Capture the cell that displays the provided text and extract its (X, Y) central coordinate. 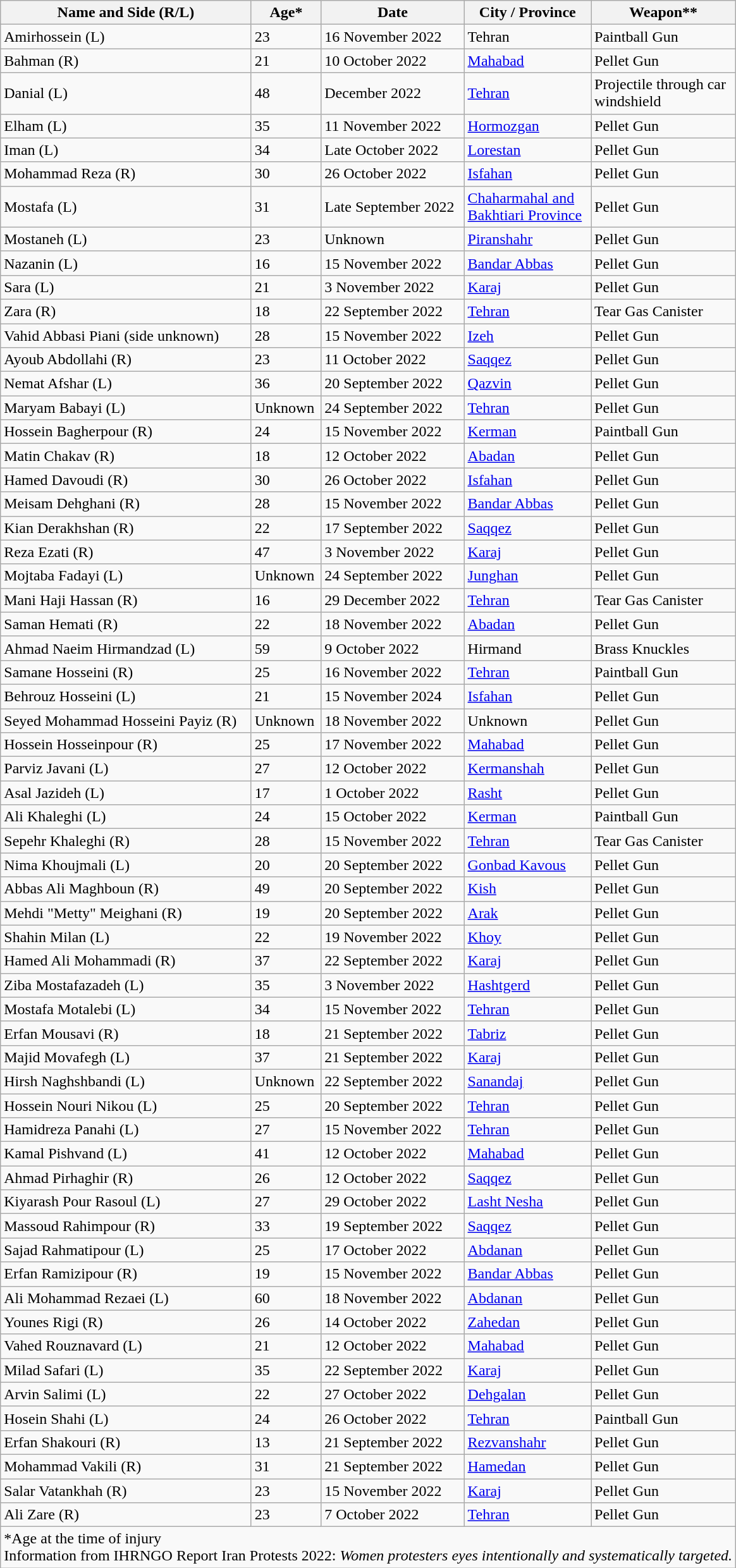
Hamidreza Panahi (L) (126, 1130)
Zara (R) (126, 311)
Bahman (R) (126, 61)
Name and Side (R/L) (126, 13)
10 October 2022 (393, 61)
*Age at the time of injuryInformation from IHRNGO Report Iran Protests 2022: Women protesters eyes intentionally and systematically targeted. (368, 1548)
Saman Hemati (R) (126, 624)
Izeh (527, 336)
Ayoub Abdollahi (R) (126, 360)
Maryam Babayi (L) (126, 408)
Danial (L) (126, 94)
Junghan (527, 576)
Mohammad Vakili (R) (126, 1466)
Age* (286, 13)
Hossein Hosseinpour (R) (126, 745)
Hosein Shahi (L) (126, 1418)
Mani Haji Hassan (R) (126, 600)
15 November 2024 (393, 696)
Ahmad Naeim Hirmandzad (L) (126, 648)
Shahin Milan (L) (126, 937)
Weapon** (664, 13)
19 November 2022 (393, 937)
48 (286, 94)
Kian Derakhshan (R) (126, 528)
Mostafa Motalebi (L) (126, 1009)
Hamed Ali Mohammadi (R) (126, 961)
Rezvanshahr (527, 1442)
29 December 2022 (393, 600)
Ali Khaleghi (L) (126, 817)
Hashtgerd (527, 985)
Brass Knuckles (664, 648)
Younes Rigi (R) (126, 1322)
Samane Hosseini (R) (126, 672)
Reza Ezati (R) (126, 552)
Nima Khoujmali (L) (126, 865)
Hamed Davoudi (R) (126, 480)
Ali Zare (R) (126, 1515)
Kermanshah (527, 769)
20 (286, 865)
14 October 2022 (393, 1322)
Mostaneh (L) (126, 239)
Hossein Nouri Nikou (L) (126, 1106)
Abbas Ali Maghboun (R) (126, 889)
Vahed Rouznavard (L) (126, 1346)
Late September 2022 (393, 206)
Nemat Afshar (L) (126, 384)
27 October 2022 (393, 1394)
Milad Safari (L) (126, 1370)
Piranshahr (527, 239)
Erfan Shakouri (R) (126, 1442)
Asal Jazideh (L) (126, 793)
Hirmand (527, 648)
Zahedan (527, 1322)
Gonbad Kavous (527, 865)
Ali Mohammad Rezaei (L) (126, 1298)
Meisam Dehghani (R) (126, 504)
Hirsh Naghshbandi (L) (126, 1081)
33 (286, 1226)
Arvin Salimi (L) (126, 1394)
19 September 2022 (393, 1226)
17 September 2022 (393, 528)
Kamal Pishvand (L) (126, 1154)
Seyed Mohammad Hosseini Payiz (R) (126, 720)
Hamedan (527, 1466)
Erfan Ramizipour (R) (126, 1274)
13 (286, 1442)
17 (286, 793)
11 November 2022 (393, 126)
Chaharmahal andBakhtiari Province (527, 206)
Ziba Mostafazadeh (L) (126, 985)
Mehdi "Metty" Meighani (R) (126, 913)
Sara (L) (126, 287)
59 (286, 648)
Lorestan (527, 150)
60 (286, 1298)
Kish (527, 889)
Ahmad Pirhaghir (R) (126, 1178)
17 November 2022 (393, 745)
Majid Movafegh (L) (126, 1057)
49 (286, 889)
Date (393, 13)
Lasht Nesha (527, 1202)
Qazvin (527, 384)
Behrouz Hosseini (L) (126, 696)
Matin Chakav (R) (126, 456)
Elham (L) (126, 126)
1 October 2022 (393, 793)
Rasht (527, 793)
7 October 2022 (393, 1515)
Hossein Bagherpour (R) (126, 432)
Massoud Rahimpour (R) (126, 1226)
Hormozgan (527, 126)
Iman (L) (126, 150)
Sajad Rahmatipour (L) (126, 1250)
Arak (527, 913)
36 (286, 384)
15 October 2022 (393, 817)
29 October 2022 (393, 1202)
Parviz Javani (L) (126, 769)
9 October 2022 (393, 648)
Mohammad Reza (R) (126, 174)
Projectile through carwindshield (664, 94)
Sepehr Khaleghi (R) (126, 841)
Nazanin (L) (126, 263)
41 (286, 1154)
Tabriz (527, 1033)
Amirhossein (L) (126, 37)
Dehgalan (527, 1394)
Salar Vatankhah (R) (126, 1490)
Late October 2022 (393, 150)
Mostafa (L) (126, 206)
December 2022 (393, 94)
11 October 2022 (393, 360)
City / Province (527, 13)
Mojtaba Fadayi (L) (126, 576)
Sanandaj (527, 1081)
Vahid Abbasi Piani (side unknown) (126, 336)
47 (286, 552)
Kiyarash Pour Rasoul (L) (126, 1202)
Khoy (527, 937)
Erfan Mousavi (R) (126, 1033)
17 October 2022 (393, 1250)
